For the text-containing cell, return its midpoint in [x, y] coordinate format. 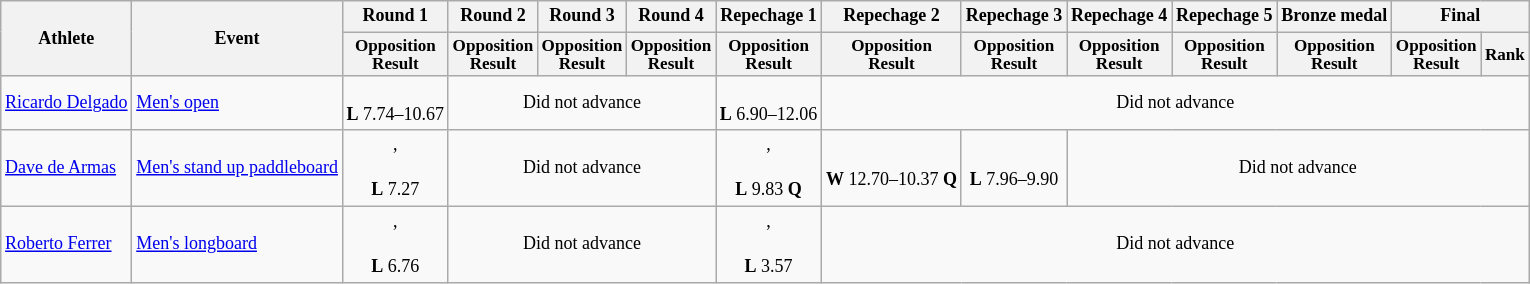
L 6.90–12.06 [769, 103]
Dave de Armas [66, 168]
Roberto Ferrer [66, 244]
,L 6.76 [395, 244]
Men's longboard [237, 244]
,L 9.83 Q [769, 168]
Men's stand up paddleboard [237, 168]
Athlete [66, 38]
Round 2 [492, 16]
Round 1 [395, 16]
Round 3 [582, 16]
Round 4 [670, 16]
Repechage 1 [769, 16]
L 7.74–10.67 [395, 103]
Repechage 2 [892, 16]
L 7.96–9.90 [1014, 168]
Repechage 3 [1014, 16]
,L 7.27 [395, 168]
Repechage 5 [1224, 16]
Rank [1505, 54]
Event [237, 38]
Repechage 4 [1120, 16]
Ricardo Delgado [66, 103]
W 12.70–10.37 Q [892, 168]
Men's open [237, 103]
Final [1460, 16]
Bronze medal [1334, 16]
,L 3.57 [769, 244]
